Return [x, y] of the center of cell containing provided text 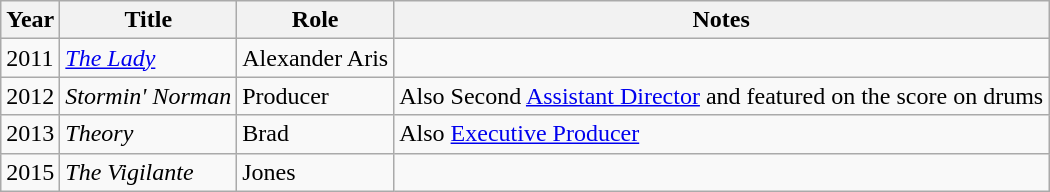
2015 [30, 172]
Title [148, 20]
The Vigilante [148, 172]
2012 [30, 96]
Alexander Aris [316, 58]
The Lady [148, 58]
Also Executive Producer [722, 134]
Brad [316, 134]
Year [30, 20]
Stormin' Norman [148, 96]
2013 [30, 134]
Jones [316, 172]
Role [316, 20]
Notes [722, 20]
2011 [30, 58]
Theory [148, 134]
Also Second Assistant Director and featured on the score on drums [722, 96]
Producer [316, 96]
